Determine the [X, Y] coordinate at the center of the cell enclosing the given text.  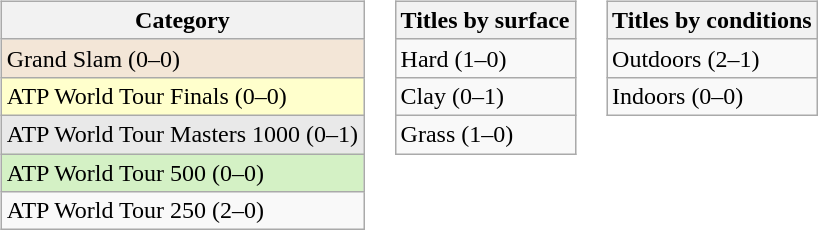
Titles by conditions [712, 20]
Indoors (0–0) [712, 96]
Titles by surface [485, 20]
Grass (1–0) [485, 134]
Grand Slam (0–0) [182, 58]
ATP World Tour 500 (0–0) [182, 173]
Category [182, 20]
ATP World Tour 250 (2–0) [182, 211]
ATP World Tour Finals (0–0) [182, 96]
Hard (1–0) [485, 58]
ATP World Tour Masters 1000 (0–1) [182, 134]
Clay (0–1) [485, 96]
Outdoors (2–1) [712, 58]
